Return the [x, y] coordinate for the center point of the cell that contains the specified text.  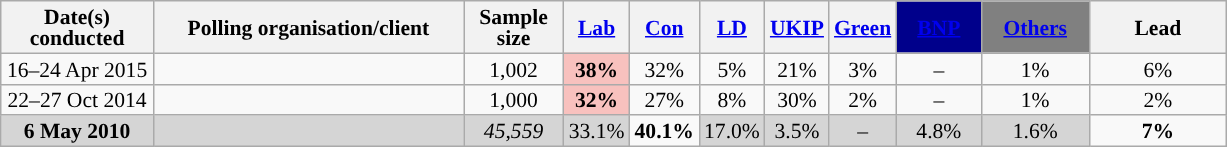
Polling organisation/client [308, 27]
16–24 Apr 2015 [78, 68]
3.5% [797, 132]
Con [664, 27]
8% [732, 100]
27% [664, 100]
1,000 [514, 100]
40.1% [664, 132]
1,002 [514, 68]
45,559 [514, 132]
22–27 Oct 2014 [78, 100]
UKIP [797, 27]
Date(s)conducted [78, 27]
30% [797, 100]
3% [862, 68]
21% [797, 68]
5% [732, 68]
17.0% [732, 132]
4.8% [938, 132]
1.6% [1035, 132]
6 May 2010 [78, 132]
LD [732, 27]
33.1% [597, 132]
Others [1035, 27]
6% [1158, 68]
Sample size [514, 27]
Lead [1158, 27]
Green [862, 27]
BNP [938, 27]
Lab [597, 27]
7% [1158, 132]
38% [597, 68]
